For the text-containing cell, return its midpoint in (X, Y) coordinate format. 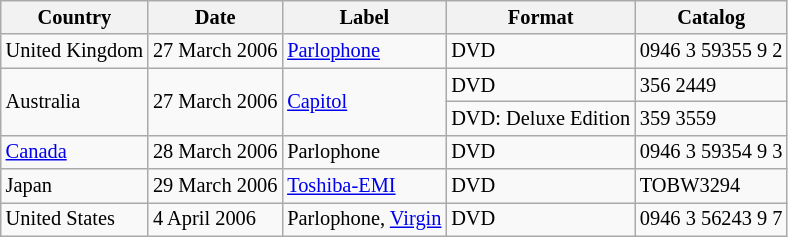
Country (74, 17)
28 March 2006 (215, 152)
29 March 2006 (215, 186)
Canada (74, 152)
359 3559 (711, 118)
356 2449 (711, 85)
0946 3 59354 9 3 (711, 152)
Date (215, 17)
Label (364, 17)
Format (540, 17)
0946 3 59355 9 2 (711, 51)
DVD: Deluxe Edition (540, 118)
TOBW3294 (711, 186)
Capitol (364, 102)
Parlophone, Virgin (364, 219)
Australia (74, 102)
Toshiba-EMI (364, 186)
Japan (74, 186)
United States (74, 219)
Catalog (711, 17)
0946 3 56243 9 7 (711, 219)
United Kingdom (74, 51)
4 April 2006 (215, 219)
